Detect which cell encompasses the target text, then output its [X, Y] center coordinate. 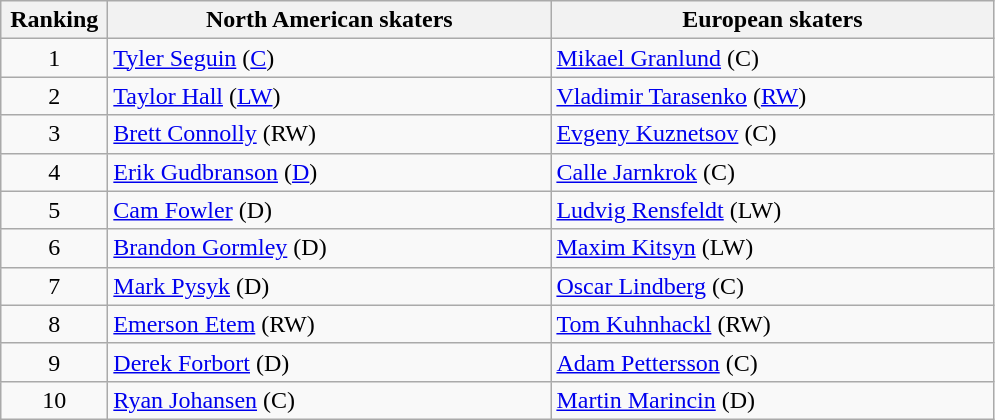
Vladimir Tarasenko (RW) [772, 96]
Martin Marincin (D) [772, 400]
6 [54, 248]
European skaters [772, 20]
4 [54, 172]
Ludvig Rensfeldt (LW) [772, 210]
Brandon Gormley (D) [330, 248]
Ryan Johansen (C) [330, 400]
Erik Gudbranson (D) [330, 172]
Tyler Seguin (C) [330, 58]
Calle Jarnkrok (C) [772, 172]
Maxim Kitsyn (LW) [772, 248]
Tom Kuhnhackl (RW) [772, 324]
Cam Fowler (D) [330, 210]
1 [54, 58]
Emerson Etem (RW) [330, 324]
10 [54, 400]
8 [54, 324]
Oscar Lindberg (C) [772, 286]
North American skaters [330, 20]
Evgeny Kuznetsov (C) [772, 134]
Derek Forbort (D) [330, 362]
3 [54, 134]
Mikael Granlund (C) [772, 58]
Taylor Hall (LW) [330, 96]
Ranking [54, 20]
7 [54, 286]
Adam Pettersson (C) [772, 362]
2 [54, 96]
Mark Pysyk (D) [330, 286]
5 [54, 210]
9 [54, 362]
Brett Connolly (RW) [330, 134]
